Return the [x, y] coordinate for the center point of the cell that contains the specified text.  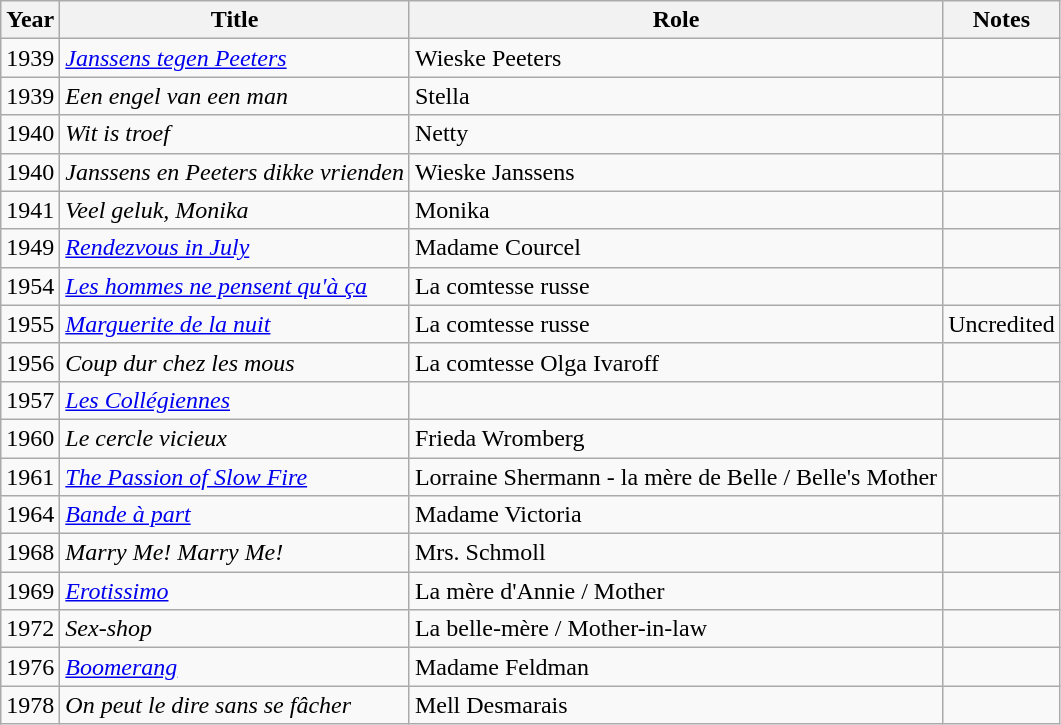
Een engel van een man [235, 96]
Janssens en Peeters dikke vrienden [235, 172]
Role [676, 20]
Sex-shop [235, 629]
Uncredited [1002, 324]
1964 [30, 515]
Madame Victoria [676, 515]
Janssens tegen Peeters [235, 58]
Madame Feldman [676, 667]
Wit is troef [235, 134]
On peut le dire sans se fâcher [235, 705]
Notes [1002, 20]
Marguerite de la nuit [235, 324]
1961 [30, 477]
Bande à part [235, 515]
Les hommes ne pensent qu'à ça [235, 286]
1941 [30, 210]
La comtesse Olga Ivaroff [676, 362]
1976 [30, 667]
Erotissimo [235, 591]
Year [30, 20]
1960 [30, 438]
Mrs. Schmoll [676, 553]
Madame Courcel [676, 248]
1978 [30, 705]
1949 [30, 248]
Monika [676, 210]
La mère d'Annie / Mother [676, 591]
La belle-mère / Mother-in-law [676, 629]
The Passion of Slow Fire [235, 477]
Le cercle vicieux [235, 438]
Rendezvous in July [235, 248]
Les Collégiennes [235, 400]
Veel geluk, Monika [235, 210]
1957 [30, 400]
Mell Desmarais [676, 705]
1969 [30, 591]
1956 [30, 362]
Frieda Wromberg [676, 438]
1968 [30, 553]
1955 [30, 324]
1954 [30, 286]
Title [235, 20]
Netty [676, 134]
Lorraine Shermann - la mère de Belle / Belle's Mother [676, 477]
1972 [30, 629]
Wieske Janssens [676, 172]
Wieske Peeters [676, 58]
Marry Me! Marry Me! [235, 553]
Stella [676, 96]
Boomerang [235, 667]
Coup dur chez les mous [235, 362]
